Extract the (X, Y) coordinate from the center of the cell holding the provided text.  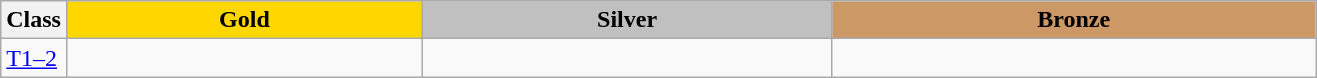
Bronze (1074, 20)
T1–2 (34, 58)
Class (34, 20)
Silver (626, 20)
Gold (244, 20)
